From the cell containing the given text, extract its center point as [x, y] coordinate. 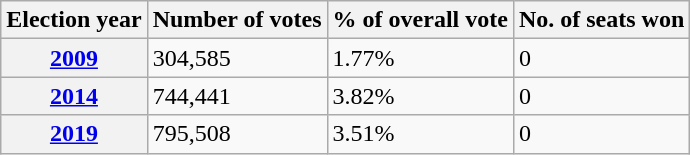
% of overall vote [420, 20]
2019 [74, 134]
2009 [74, 58]
3.82% [420, 96]
Number of votes [237, 20]
2014 [74, 96]
795,508 [237, 134]
744,441 [237, 96]
No. of seats won [601, 20]
304,585 [237, 58]
1.77% [420, 58]
Election year [74, 20]
3.51% [420, 134]
